Return the [x, y] coordinate for the center point of the cell that contains the specified text.  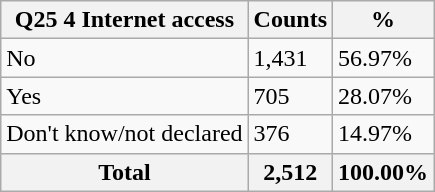
Counts [290, 20]
705 [290, 96]
Total [124, 172]
100.00% [384, 172]
56.97% [384, 58]
% [384, 20]
Q25 4 Internet access [124, 20]
14.97% [384, 134]
Yes [124, 96]
1,431 [290, 58]
Don't know/not declared [124, 134]
28.07% [384, 96]
No [124, 58]
376 [290, 134]
2,512 [290, 172]
